From the cell containing the given text, extract its center point as [X, Y] coordinate. 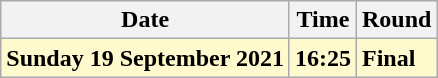
16:25 [322, 58]
Sunday 19 September 2021 [146, 58]
Time [322, 20]
Final [396, 58]
Date [146, 20]
Round [396, 20]
